Provide the [x, y] coordinate of the cell's center where the given text is located.  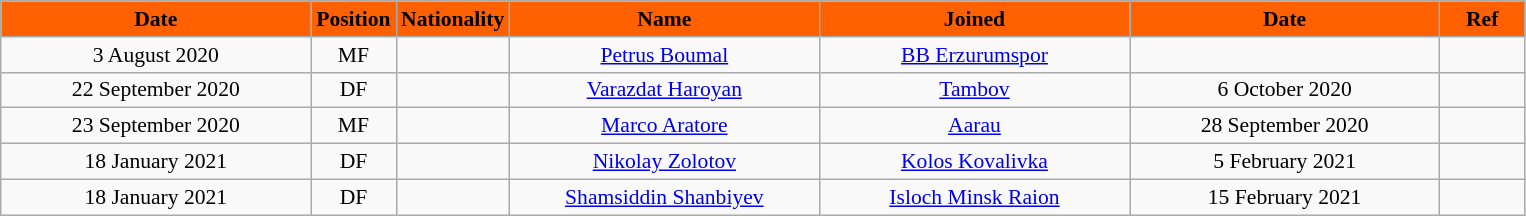
15 February 2021 [1285, 197]
Nationality [452, 19]
Varazdat Haroyan [664, 90]
23 September 2020 [156, 126]
28 September 2020 [1285, 126]
Ref [1482, 19]
Shamsiddin Shanbiyev [664, 197]
Marco Aratore [664, 126]
Joined [974, 19]
5 February 2021 [1285, 162]
3 August 2020 [156, 55]
Petrus Boumal [664, 55]
22 September 2020 [156, 90]
BB Erzurumspor [974, 55]
Kolos Kovalivka [974, 162]
Tambov [974, 90]
Name [664, 19]
6 October 2020 [1285, 90]
Aarau [974, 126]
Isloch Minsk Raion [974, 197]
Nikolay Zolotov [664, 162]
Position [354, 19]
